Scan for the cell matching the given text and deliver its (X, Y) coordinate at center. 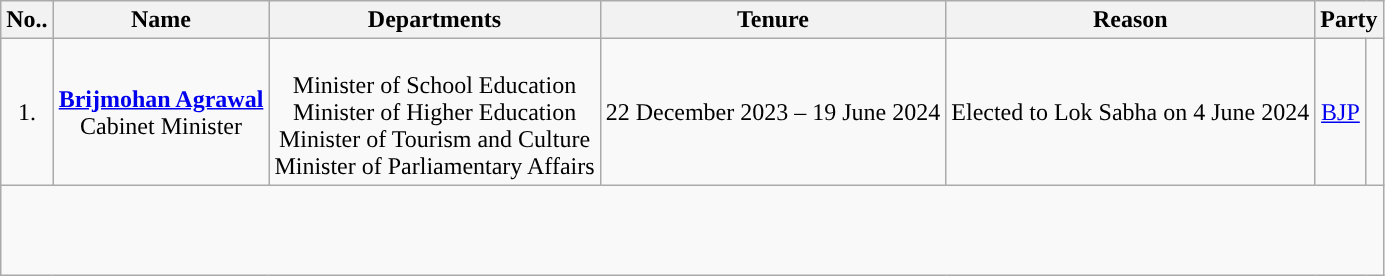
Elected to Lok Sabha on 4 June 2024 (1130, 112)
Name (161, 20)
No.. (27, 20)
Party (1349, 20)
Reason (1130, 20)
Departments (434, 20)
BJP (1340, 112)
22 December 2023 – 19 June 2024 (773, 112)
Brijmohan AgrawalCabinet Minister (161, 112)
1. (27, 112)
Minister of School EducationMinister of Higher EducationMinister of Tourism and CultureMinister of Parliamentary Affairs (434, 112)
Tenure (773, 20)
